Extract the (X, Y) coordinate from the center of the cell holding the provided text.  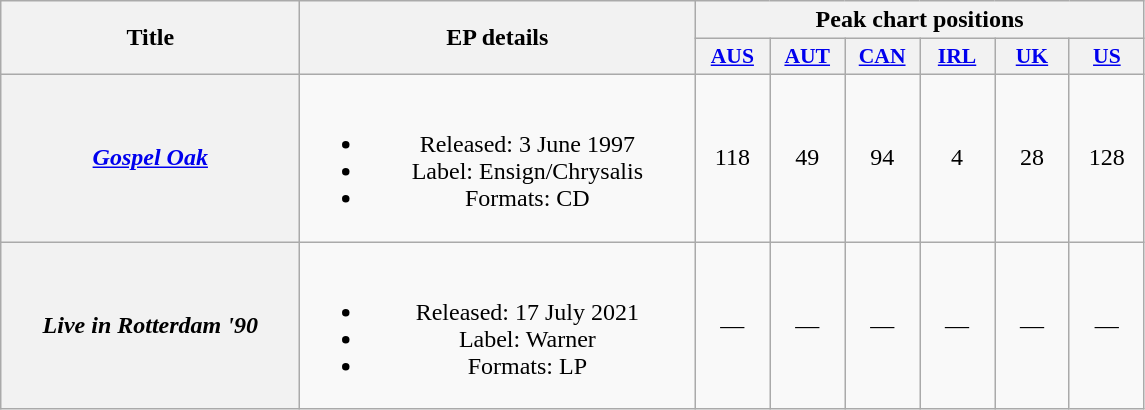
Released: 17 July 2021Label: WarnerFormats: LP (498, 326)
28 (1032, 158)
IRL (958, 57)
AUT (808, 57)
Peak chart positions (920, 20)
AUS (732, 57)
Released: 3 June 1997Label: Ensign/ChrysalisFormats: CD (498, 158)
CAN (882, 57)
4 (958, 158)
94 (882, 158)
EP details (498, 38)
Title (150, 38)
UK (1032, 57)
128 (1106, 158)
Live in Rotterdam '90 (150, 326)
US (1106, 57)
49 (808, 158)
118 (732, 158)
Gospel Oak (150, 158)
